Output the (X, Y) coordinate of the center of the cell containing the given text.  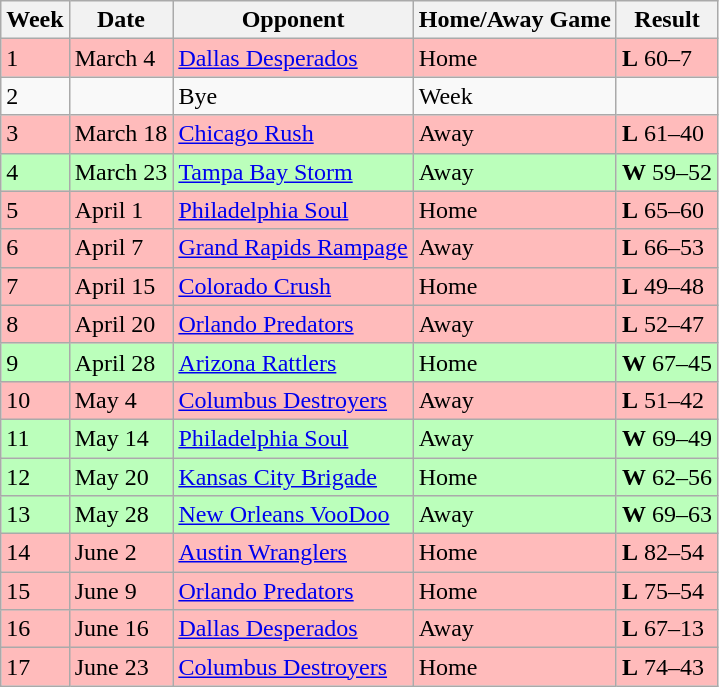
April 20 (121, 324)
13 (35, 515)
Grand Rapids Rampage (293, 248)
L 60–7 (666, 58)
April 28 (121, 362)
Chicago Rush (293, 134)
W 69–49 (666, 438)
Kansas City Brigade (293, 477)
March 23 (121, 172)
L 82–54 (666, 553)
L 67–13 (666, 629)
Tampa Bay Storm (293, 172)
June 9 (121, 591)
June 23 (121, 667)
L 49–48 (666, 286)
L 66–53 (666, 248)
1 (35, 58)
Date (121, 20)
4 (35, 172)
16 (35, 629)
17 (35, 667)
15 (35, 591)
Arizona Rattlers (293, 362)
June 2 (121, 553)
June 16 (121, 629)
L 61–40 (666, 134)
Opponent (293, 20)
New Orleans VooDoo (293, 515)
L 74–43 (666, 667)
L 51–42 (666, 400)
9 (35, 362)
10 (35, 400)
March 18 (121, 134)
Result (666, 20)
W 67–45 (666, 362)
May 28 (121, 515)
May 20 (121, 477)
6 (35, 248)
Austin Wranglers (293, 553)
W 69–63 (666, 515)
12 (35, 477)
Bye (293, 96)
W 62–56 (666, 477)
April 7 (121, 248)
Home/Away Game (514, 20)
Colorado Crush (293, 286)
L 52–47 (666, 324)
May 4 (121, 400)
March 4 (121, 58)
2 (35, 96)
7 (35, 286)
14 (35, 553)
8 (35, 324)
11 (35, 438)
L 65–60 (666, 210)
April 15 (121, 286)
5 (35, 210)
May 14 (121, 438)
L 75–54 (666, 591)
April 1 (121, 210)
W 59–52 (666, 172)
3 (35, 134)
